Return [X, Y] of the center of cell containing provided text 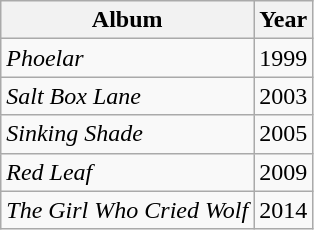
Album [128, 20]
Year [284, 20]
2003 [284, 96]
Red Leaf [128, 172]
2009 [284, 172]
1999 [284, 58]
2005 [284, 134]
The Girl Who Cried Wolf [128, 210]
Sinking Shade [128, 134]
2014 [284, 210]
Salt Box Lane [128, 96]
Phoelar [128, 58]
